Detect which cell encompasses the target text, then output its (X, Y) center coordinate. 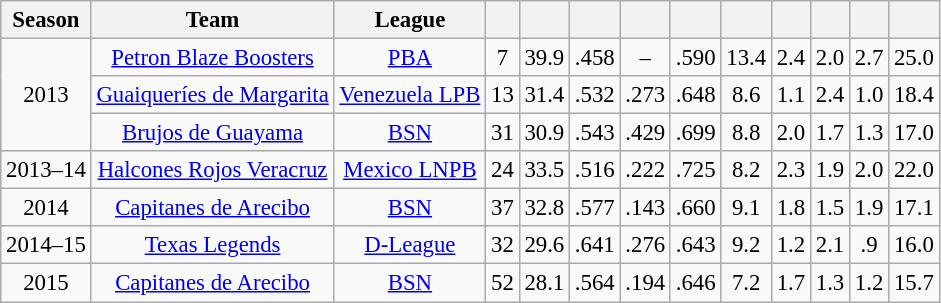
.9 (870, 245)
Halcones Rojos Veracruz (212, 170)
.429 (645, 133)
.273 (645, 95)
.564 (595, 283)
2014–15 (46, 245)
Team (212, 20)
Season (46, 20)
.516 (595, 170)
17.0 (914, 133)
.660 (695, 208)
.646 (695, 283)
8.8 (746, 133)
32 (502, 245)
.194 (645, 283)
31 (502, 133)
25.0 (914, 58)
.590 (695, 58)
29.6 (544, 245)
17.1 (914, 208)
1.1 (790, 95)
13.4 (746, 58)
1.8 (790, 208)
D-League (410, 245)
.276 (645, 245)
.543 (595, 133)
15.7 (914, 283)
Brujos de Guayama (212, 133)
.699 (695, 133)
52 (502, 283)
39.9 (544, 58)
– (645, 58)
Venezuela LPB (410, 95)
.725 (695, 170)
30.9 (544, 133)
.222 (645, 170)
.458 (595, 58)
Texas Legends (212, 245)
24 (502, 170)
.532 (595, 95)
32.8 (544, 208)
18.4 (914, 95)
16.0 (914, 245)
2013–14 (46, 170)
2.7 (870, 58)
8.6 (746, 95)
33.5 (544, 170)
9.2 (746, 245)
1.5 (830, 208)
League (410, 20)
7.2 (746, 283)
1.0 (870, 95)
22.0 (914, 170)
.648 (695, 95)
37 (502, 208)
Mexico LNPB (410, 170)
2013 (46, 96)
PBA (410, 58)
2.1 (830, 245)
13 (502, 95)
2.3 (790, 170)
7 (502, 58)
2014 (46, 208)
2015 (46, 283)
31.4 (544, 95)
8.2 (746, 170)
9.1 (746, 208)
.641 (595, 245)
.143 (645, 208)
Petron Blaze Boosters (212, 58)
.643 (695, 245)
Guaiqueríes de Margarita (212, 95)
28.1 (544, 283)
.577 (595, 208)
